From the cell containing the given text, extract its center point as [X, Y] coordinate. 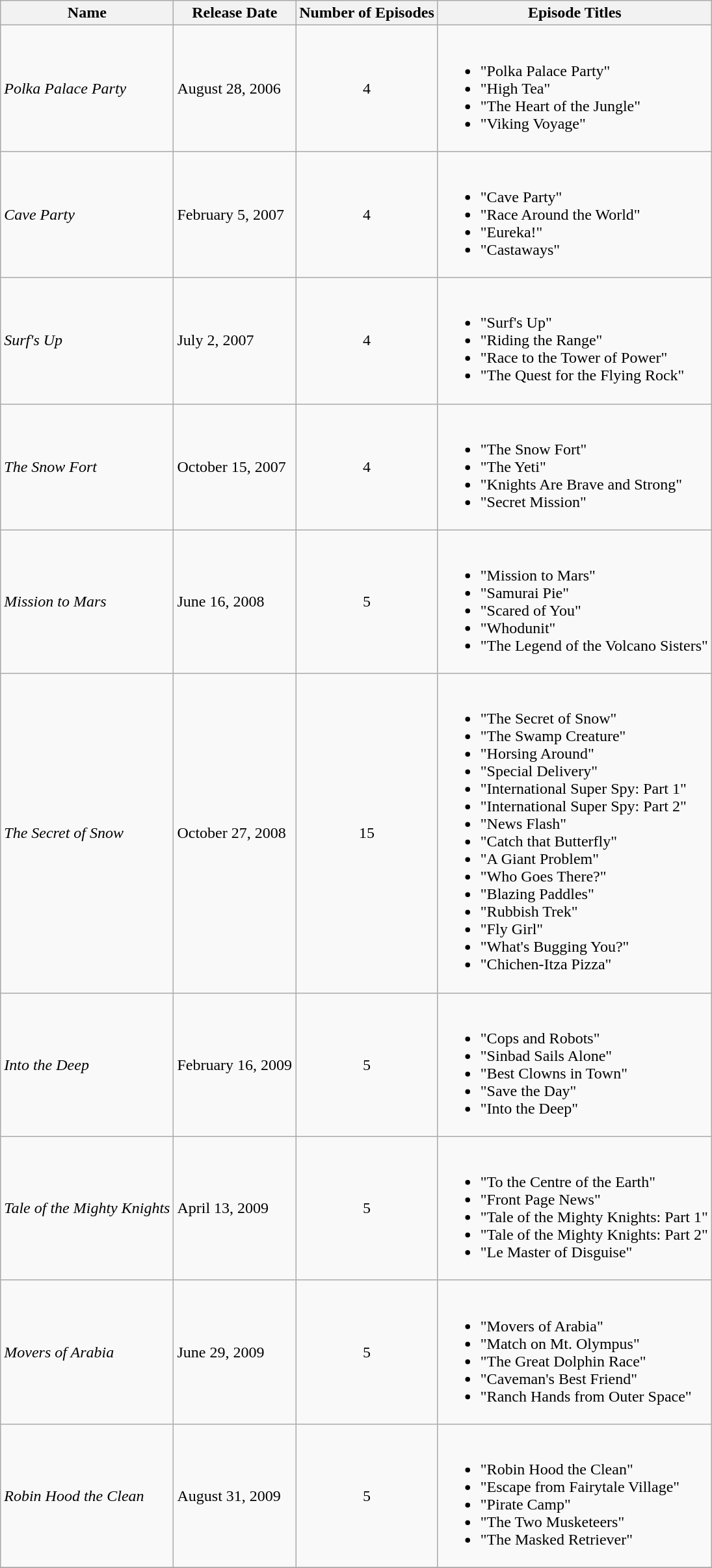
"To the Centre of the Earth""Front Page News""Tale of the Mighty Knights: Part 1""Tale of the Mighty Knights: Part 2""Le Master of Disguise" [575, 1208]
Mission to Mars [87, 602]
Release Date [235, 13]
"Surf's Up""Riding the Range""Race to the Tower of Power""The Quest for the Flying Rock" [575, 341]
"Cave Party""Race Around the World""Eureka!""Castaways" [575, 215]
Surf's Up [87, 341]
August 31, 2009 [235, 1495]
Name [87, 13]
"Cops and Robots""Sinbad Sails Alone""Best Clowns in Town""Save the Day""Into the Deep" [575, 1065]
June 16, 2008 [235, 602]
"Polka Palace Party""High Tea""The Heart of the Jungle""Viking Voyage" [575, 88]
October 27, 2008 [235, 833]
"Robin Hood the Clean""Escape from Fairytale Village""Pirate Camp""The Two Musketeers""The Masked Retriever" [575, 1495]
The Secret of Snow [87, 833]
Polka Palace Party [87, 88]
Into the Deep [87, 1065]
Cave Party [87, 215]
"Movers of Arabia""Match on Mt. Olympus""The Great Dolphin Race""Caveman's Best Friend""Ranch Hands from Outer Space" [575, 1352]
July 2, 2007 [235, 341]
February 16, 2009 [235, 1065]
August 28, 2006 [235, 88]
"Mission to Mars""Samurai Pie""Scared of You""Whodunit""The Legend of the Volcano Sisters" [575, 602]
Movers of Arabia [87, 1352]
June 29, 2009 [235, 1352]
Episode Titles [575, 13]
"The Snow Fort""The Yeti""Knights Are Brave and Strong""Secret Mission" [575, 467]
Robin Hood the Clean [87, 1495]
Number of Episodes [367, 13]
Tale of the Mighty Knights [87, 1208]
October 15, 2007 [235, 467]
The Snow Fort [87, 467]
February 5, 2007 [235, 215]
15 [367, 833]
April 13, 2009 [235, 1208]
